Find where the given text appears and provide that cell's center as [x, y] coordinate. 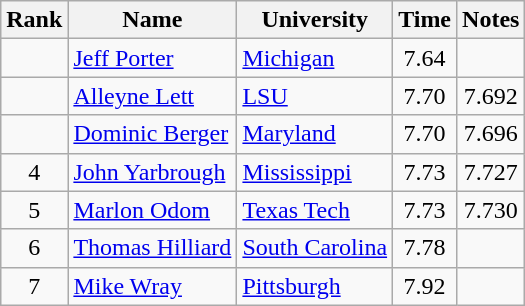
5 [34, 210]
Dominic Berger [152, 134]
7.92 [425, 286]
Rank [34, 20]
7.692 [491, 96]
South Carolina [315, 248]
LSU [315, 96]
7.64 [425, 58]
John Yarbrough [152, 172]
Name [152, 20]
7.727 [491, 172]
Maryland [315, 134]
Marlon Odom [152, 210]
Thomas Hilliard [152, 248]
6 [34, 248]
Jeff Porter [152, 58]
Pittsburgh [315, 286]
7.696 [491, 134]
7 [34, 286]
Mike Wray [152, 286]
Michigan [315, 58]
Alleyne Lett [152, 96]
7.78 [425, 248]
Notes [491, 20]
7.730 [491, 210]
University [315, 20]
Time [425, 20]
Mississippi [315, 172]
4 [34, 172]
Texas Tech [315, 210]
